For the text-containing cell, return its midpoint in (x, y) coordinate format. 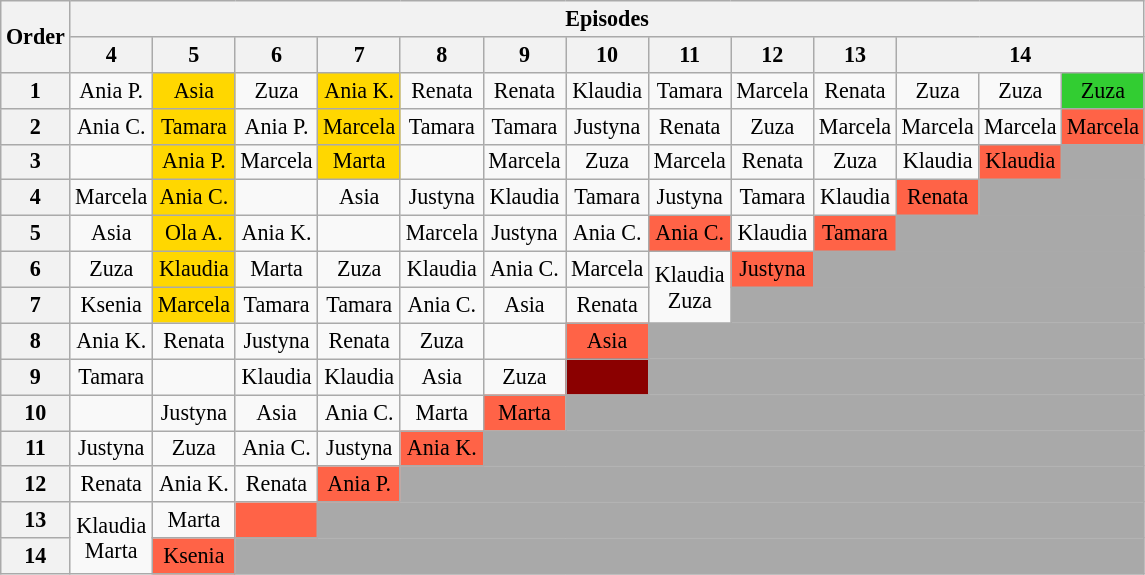
Ola A. (194, 233)
KlaudiaZuza (690, 287)
Order (36, 36)
Episodes (607, 18)
2 (36, 126)
1 (36, 90)
KlaudiaMarta (112, 538)
3 (36, 162)
